Find where the given text appears and provide that cell's center as [x, y] coordinate. 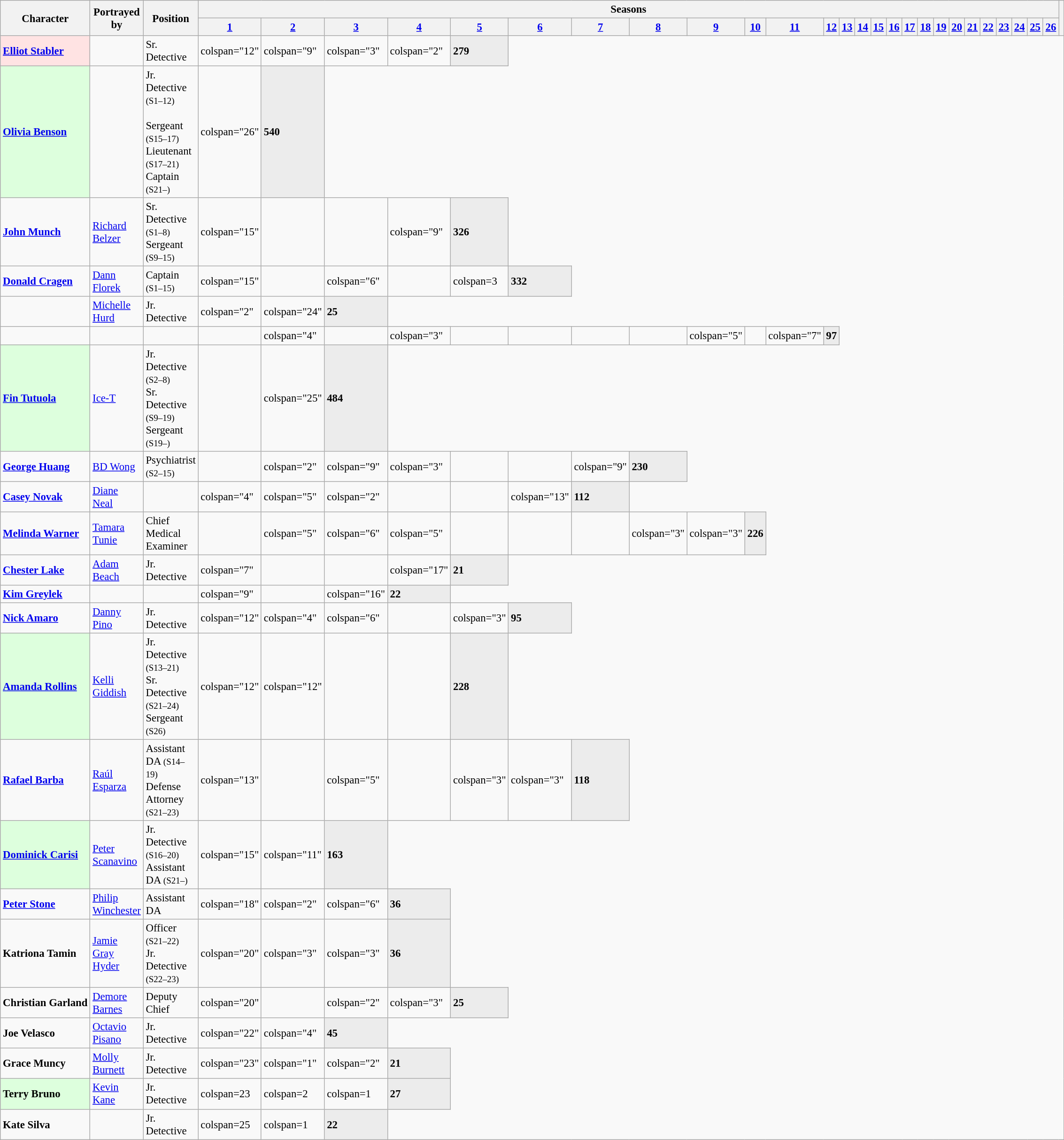
97 [831, 336]
19 [941, 27]
colspan=2 [293, 1094]
colspan="22" [230, 1033]
Peter Scanavino [116, 855]
colspan=23 [230, 1094]
6 [540, 27]
colspan="24" [293, 312]
colspan="11" [293, 855]
Kim Greylek [45, 594]
Sr. Detective (S1–8)Sergeant (S9–15) [171, 232]
230 [658, 466]
colspan="25" [293, 398]
12 [831, 27]
Officer (S21–22)Jr. Detective (S22–23) [171, 954]
Grace Muncy [45, 1063]
15 [878, 27]
Dominick Carisi [45, 855]
Chester Lake [45, 570]
20 [957, 27]
Amanda Rollins [45, 687]
Olivia Benson [45, 132]
Octavio Pisano [116, 1033]
Jr. Detective (S1–12)Sergeant (S15–17)Lieutenant (S17–21)Captain (S21–) [171, 132]
14 [863, 27]
Assistant DA [171, 905]
9 [716, 27]
Ice-T [116, 398]
Donald Cragen [45, 282]
163 [356, 855]
colspan="23" [230, 1063]
Kelli Giddish [116, 687]
Michelle Hurd [116, 312]
colspan="17" [419, 570]
112 [600, 497]
Joe Velasco [45, 1033]
Sr. Detective [171, 51]
Portrayed by [116, 18]
10 [755, 27]
Molly Burnett [116, 1063]
colspan="1" [293, 1063]
George Huang [45, 466]
11 [794, 27]
Psychiatrist (S2–15) [171, 466]
John Munch [45, 232]
279 [480, 51]
Dann Florek [116, 282]
Terry Bruno [45, 1094]
326 [480, 232]
Adam Beach [116, 570]
colspan=25 [230, 1124]
Position [171, 18]
Philip Winchester [116, 905]
18 [925, 27]
Jr. Detective (S13–21)Sr. Detective (S21–24)Sergeant (S26) [171, 687]
13 [847, 27]
Fin Tutuola [45, 398]
Chief Medical Examiner [171, 533]
colspan="26" [230, 132]
332 [540, 282]
Peter Stone [45, 905]
Tamara Tunie [116, 533]
Christian Garland [45, 1003]
4 [419, 27]
Kevin Kane [116, 1094]
3 [356, 27]
Danny Pino [116, 618]
Casey Novak [45, 497]
Nick Amaro [45, 618]
228 [480, 687]
Seasons [628, 9]
Captain (S1–15) [171, 282]
16 [894, 27]
colspan=3 [480, 282]
Jamie Gray Hyder [116, 954]
118 [600, 780]
540 [293, 132]
colspan="16" [356, 594]
Assistant DA (S14–19)Defense Attorney (S21–23) [171, 780]
Diane Neal [116, 497]
7 [600, 27]
Elliot Stabler [45, 51]
Richard Belzer [116, 232]
95 [540, 618]
8 [658, 27]
Demore Barnes [116, 1003]
BD Wong [116, 466]
Jr. Detective (S2–8)Sr. Detective (S9–19)Sergeant (S19–) [171, 398]
Raúl Esparza [116, 780]
Character [45, 18]
226 [755, 533]
2 [293, 27]
1 [230, 27]
Kate Silva [45, 1124]
17 [910, 27]
Katriona Tamin [45, 954]
27 [419, 1094]
Deputy Chief [171, 1003]
23 [1004, 27]
484 [356, 398]
26 [1051, 27]
Rafael Barba [45, 780]
24 [1020, 27]
colspan="18" [230, 905]
Melinda Warner [45, 533]
45 [356, 1033]
5 [480, 27]
Jr. Detective (S16–20)Assistant DA (S21–) [171, 855]
